Detect which cell encompasses the target text, then output its (X, Y) center coordinate. 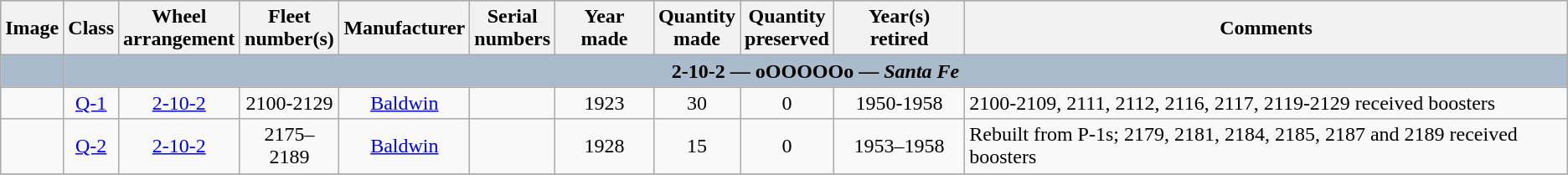
1928 (605, 146)
Fleetnumber(s) (290, 28)
1950-1958 (899, 103)
1953–1958 (899, 146)
2100-2129 (290, 103)
Year made (605, 28)
Year(s) retired (899, 28)
Q-2 (91, 146)
Comments (1266, 28)
2-10-2 — oOOOOOo — Santa Fe (816, 71)
Wheelarrangement (179, 28)
Quantitypreserved (787, 28)
Q-1 (91, 103)
Class (91, 28)
2100-2109, 2111, 2112, 2116, 2117, 2119-2129 received boosters (1266, 103)
2175–2189 (290, 146)
Rebuilt from P-1s; 2179, 2181, 2184, 2185, 2187 and 2189 received boosters (1266, 146)
Serialnumbers (513, 28)
1923 (605, 103)
Quantitymade (697, 28)
15 (697, 146)
Manufacturer (405, 28)
30 (697, 103)
Image (32, 28)
